Search for the cell housing the specified text and yield its [x, y] center coordinate. 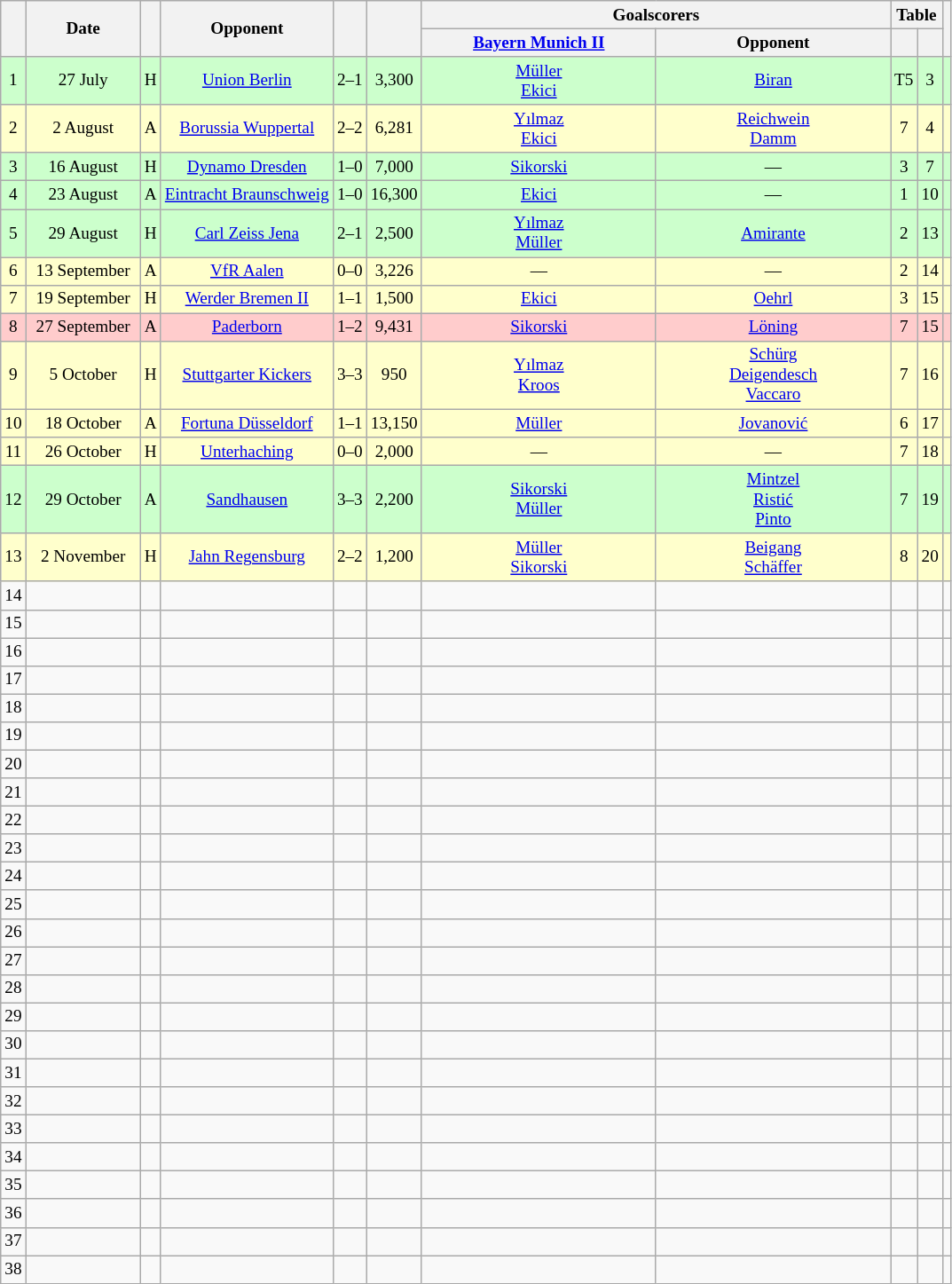
T5 [904, 81]
Sikorski Müller [539, 499]
Union Berlin [247, 81]
27 July [83, 81]
12 [13, 499]
VfR Aalen [247, 272]
Oehrl [773, 299]
Paderborn [247, 327]
2,200 [394, 499]
22 [13, 820]
33 [13, 1129]
Stuttgarter Kickers [247, 374]
16,300 [394, 195]
Müller [539, 423]
27 [13, 960]
Table [917, 15]
1,200 [394, 557]
Yılmaz Müller [539, 232]
16 August [83, 167]
2 August [83, 129]
5 [13, 232]
37 [13, 1241]
23 [13, 848]
13,150 [394, 423]
7,000 [394, 167]
24 [13, 877]
Goalscorers [656, 15]
23 August [83, 195]
Amirante [773, 232]
Müller Ekici [539, 81]
1,500 [394, 299]
32 [13, 1101]
Date [83, 28]
Dynamo Dresden [247, 167]
Eintracht Braunschweig [247, 195]
Carl Zeiss Jena [247, 232]
Reichwein Damm [773, 129]
3,226 [394, 272]
Yılmaz Kroos [539, 374]
Werder Bremen II [247, 299]
Löning [773, 327]
Fortuna Düsseldorf [247, 423]
5 October [83, 374]
Jahn Regensburg [247, 557]
Bayern Munich II [539, 43]
3,300 [394, 81]
2,000 [394, 452]
26 [13, 933]
2 November [83, 557]
Yılmaz Ekici [539, 129]
18 October [83, 423]
19 September [83, 299]
34 [13, 1157]
Sandhausen [247, 499]
950 [394, 374]
25 [13, 904]
Jovanović [773, 423]
29 October [83, 499]
36 [13, 1213]
11 [13, 452]
1–2 [350, 327]
Unterhaching [247, 452]
38 [13, 1270]
35 [13, 1186]
2,500 [394, 232]
21 [13, 792]
Mintzel Ristić Pinto [773, 499]
Müller Sikorski [539, 557]
13 September [83, 272]
6,281 [394, 129]
29 [13, 1017]
28 [13, 989]
27 September [83, 327]
9,431 [394, 327]
Borussia Wuppertal [247, 129]
9 [13, 374]
26 October [83, 452]
30 [13, 1044]
29 August [83, 232]
Biran [773, 81]
31 [13, 1073]
Schürg Deigendesch Vaccaro [773, 374]
Beigang Schäffer [773, 557]
